Extract the [x, y] coordinate from the center of the cell holding the provided text.  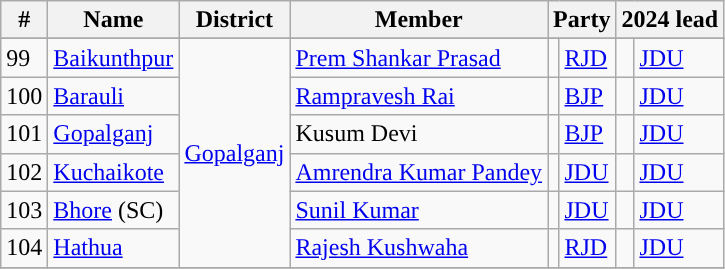
100 [24, 96]
Sunil Kumar [419, 210]
Bhore (SC) [114, 210]
Member [419, 20]
Name [114, 20]
Rampravesh Rai [419, 96]
102 [24, 172]
Hathua [114, 248]
Baikunthpur [114, 58]
103 [24, 210]
104 [24, 248]
Barauli [114, 96]
Kuchaikote [114, 172]
# [24, 20]
Amrendra Kumar Pandey [419, 172]
District [234, 20]
Party [582, 20]
Rajesh Kushwaha [419, 248]
Kusum Devi [419, 134]
Prem Shankar Prasad [419, 58]
99 [24, 58]
101 [24, 134]
2024 lead [670, 20]
